Identify which cell holds the provided text, then report its (X, Y) central coordinate. 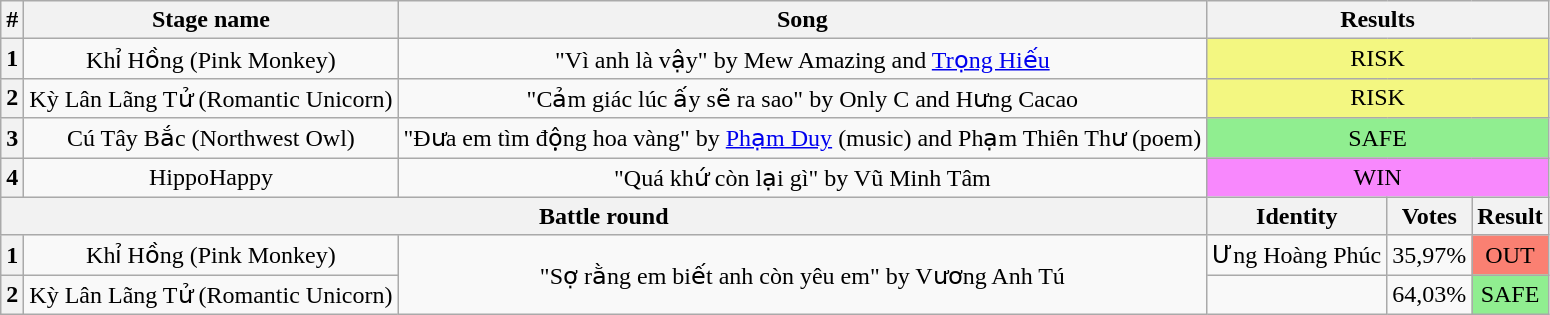
Stage name (211, 20)
Result (1510, 216)
Identity (1297, 216)
"Đưa em tìm động hoa vàng" by Phạm Duy (music) and Phạm Thiên Thư (poem) (802, 138)
Votes (1430, 216)
OUT (1510, 255)
35,97% (1430, 255)
3 (12, 138)
Battle round (604, 216)
Results (1378, 20)
# (12, 20)
Ưng Hoàng Phúc (1297, 255)
"Cảm giác lúc ấy sẽ ra sao" by Only C and Hưng Cacao (802, 98)
Song (802, 20)
"Vì anh là vậy" by Mew Amazing and Trọng Hiếu (802, 59)
"Sợ rằng em biết anh còn yêu em" by Vương Anh Tú (802, 274)
64,03% (1430, 295)
"Quá khứ còn lại gì" by Vũ Minh Tâm (802, 178)
HippoHappy (211, 178)
Cú Tây Bắc (Northwest Owl) (211, 138)
WIN (1378, 178)
4 (12, 178)
